Capture the cell that displays the provided text and extract its (x, y) central coordinate. 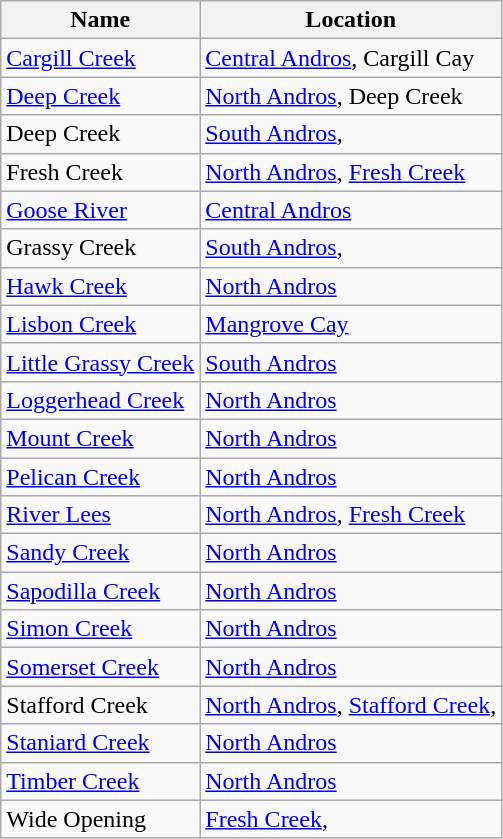
Fresh Creek, (351, 819)
Sandy Creek (100, 553)
Sapodilla Creek (100, 591)
Little Grassy Creek (100, 362)
Fresh Creek (100, 172)
South Andros (351, 362)
Hawk Creek (100, 286)
Mangrove Cay (351, 324)
Timber Creek (100, 781)
Stafford Creek (100, 705)
River Lees (100, 515)
Central Andros (351, 210)
North Andros, Deep Creek (351, 96)
Goose River (100, 210)
Location (351, 20)
Wide Opening (100, 819)
Loggerhead Creek (100, 400)
Somerset Creek (100, 667)
Simon Creek (100, 629)
Mount Creek (100, 438)
Central Andros, Cargill Cay (351, 58)
Name (100, 20)
North Andros, Stafford Creek, (351, 705)
Cargill Creek (100, 58)
Grassy Creek (100, 248)
Lisbon Creek (100, 324)
Pelican Creek (100, 477)
Staniard Creek (100, 743)
